Scan for the cell matching the given text and deliver its (x, y) coordinate at center. 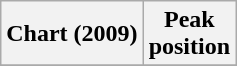
Peakposition (189, 34)
Chart (2009) (72, 34)
